Determine the [x, y] coordinate at the center of the cell enclosing the given text.  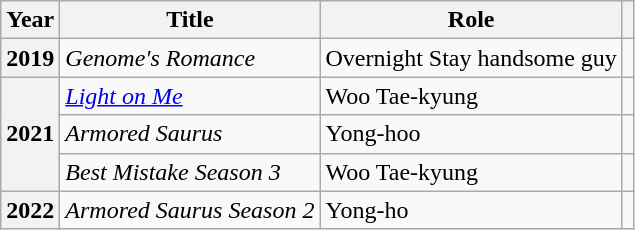
Genome's Romance [190, 58]
Armored Saurus [190, 134]
Yong-ho [471, 210]
2022 [30, 210]
Light on Me [190, 96]
Year [30, 20]
Armored Saurus Season 2 [190, 210]
Overnight Stay handsome guy [471, 58]
2019 [30, 58]
Title [190, 20]
Role [471, 20]
Best Mistake Season 3 [190, 172]
Yong-hoo [471, 134]
2021 [30, 134]
